From the cell containing the given text, extract its center point as (X, Y) coordinate. 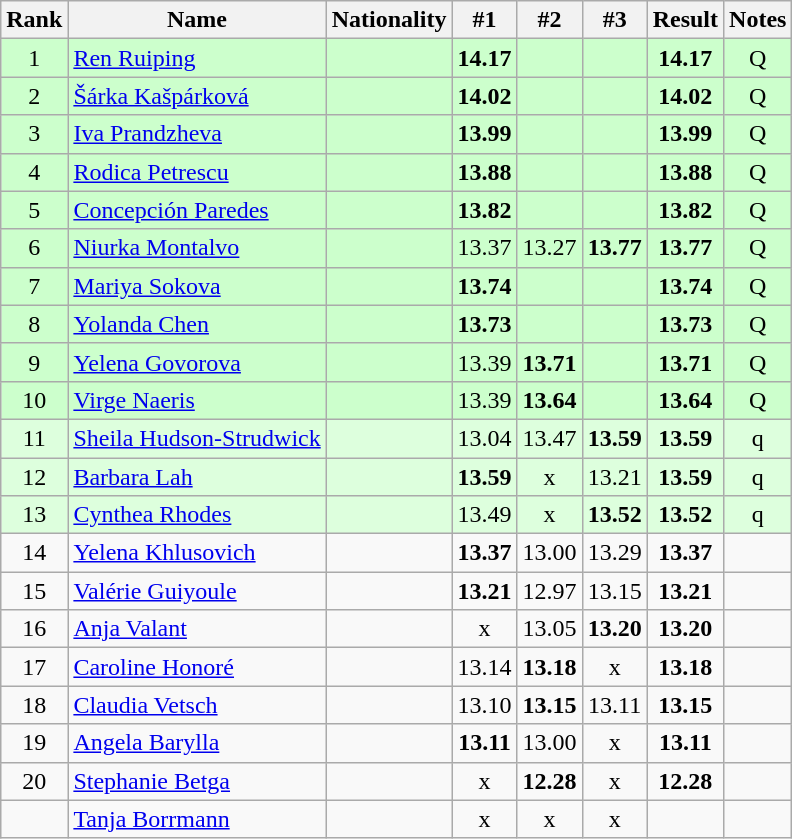
Yelena Khlusovich (197, 553)
Nationality (389, 20)
Rank (34, 20)
Virge Naeris (197, 400)
Yelena Govorova (197, 362)
13.47 (550, 438)
7 (34, 286)
16 (34, 629)
Ren Ruiping (197, 58)
11 (34, 438)
4 (34, 172)
13.04 (484, 438)
Anja Valant (197, 629)
Sheila Hudson-Strudwick (197, 438)
13.05 (550, 629)
3 (34, 134)
2 (34, 96)
13.49 (484, 515)
Mariya Sokova (197, 286)
Claudia Vetsch (197, 705)
Niurka Montalvo (197, 248)
#3 (614, 20)
15 (34, 591)
Barbara Lah (197, 477)
13.14 (484, 667)
12.97 (550, 591)
10 (34, 400)
13 (34, 515)
20 (34, 781)
5 (34, 210)
13.10 (484, 705)
#2 (550, 20)
Tanja Borrmann (197, 819)
Valérie Guiyoule (197, 591)
Caroline Honoré (197, 667)
Name (197, 20)
Stephanie Betga (197, 781)
19 (34, 743)
Rodica Petrescu (197, 172)
13.27 (550, 248)
Cynthea Rhodes (197, 515)
Yolanda Chen (197, 324)
Angela Barylla (197, 743)
18 (34, 705)
8 (34, 324)
Result (685, 20)
9 (34, 362)
Šárka Kašpárková (197, 96)
Concepción Paredes (197, 210)
14 (34, 553)
Notes (758, 20)
#1 (484, 20)
13.29 (614, 553)
1 (34, 58)
17 (34, 667)
12 (34, 477)
Iva Prandzheva (197, 134)
6 (34, 248)
